Return (x, y) of the center of cell containing provided text 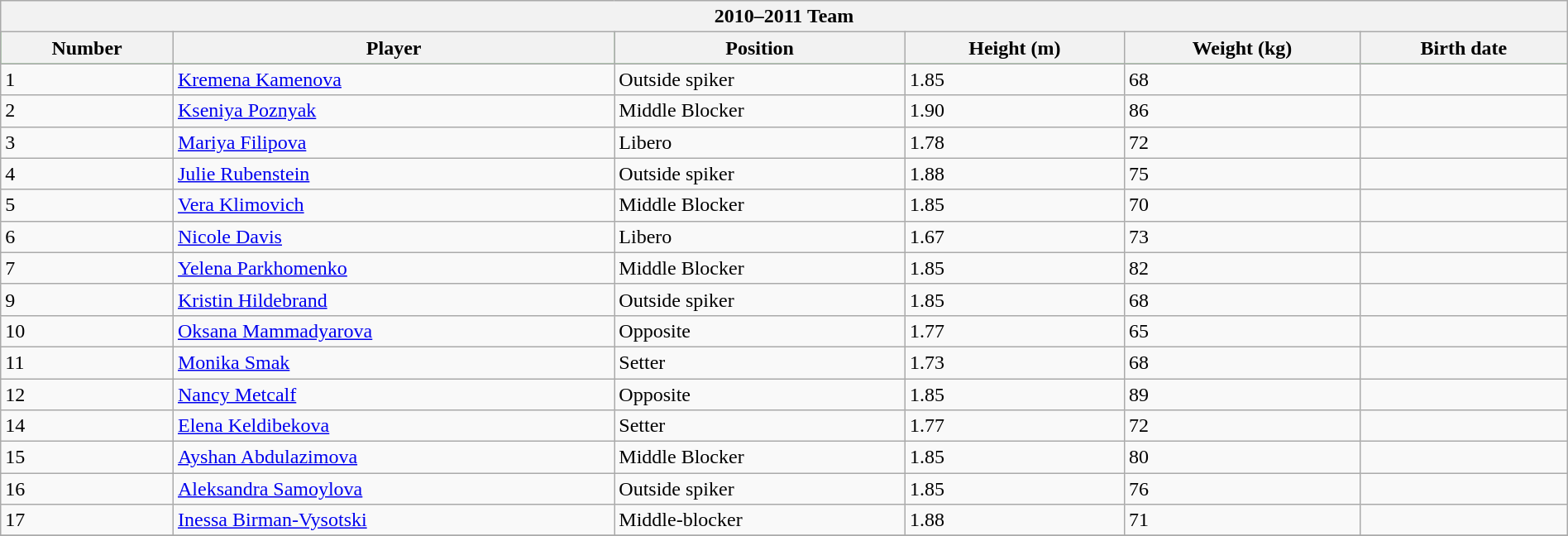
Elena Keldibekova (394, 426)
80 (1242, 457)
9 (88, 299)
Middle-blocker (760, 520)
2 (88, 111)
1.67 (1014, 237)
4 (88, 174)
Kseniya Poznyak (394, 111)
1.90 (1014, 111)
Player (394, 48)
Kremena Kamenova (394, 79)
82 (1242, 268)
Nicole Davis (394, 237)
14 (88, 426)
15 (88, 457)
Weight (kg) (1242, 48)
1.73 (1014, 362)
Position (760, 48)
2010–2011 Team (784, 17)
89 (1242, 395)
17 (88, 520)
Oksana Mammadyarova (394, 331)
Julie Rubenstein (394, 174)
3 (88, 142)
Yelena Parkhomenko (394, 268)
Nancy Metcalf (394, 395)
Mariya Filipova (394, 142)
Ayshan Abdulazimova (394, 457)
7 (88, 268)
86 (1242, 111)
1.78 (1014, 142)
76 (1242, 489)
5 (88, 205)
75 (1242, 174)
Aleksandra Samoylova (394, 489)
71 (1242, 520)
Monika Smak (394, 362)
11 (88, 362)
Inessa Birman-Vysotski (394, 520)
Birth date (1464, 48)
70 (1242, 205)
16 (88, 489)
10 (88, 331)
Kristin Hildebrand (394, 299)
Height (m) (1014, 48)
1 (88, 79)
Vera Klimovich (394, 205)
73 (1242, 237)
6 (88, 237)
12 (88, 395)
65 (1242, 331)
Number (88, 48)
